Output the (X, Y) coordinate of the center of the cell containing the given text.  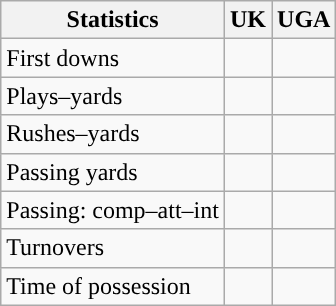
Time of possession (113, 286)
Statistics (113, 20)
Plays–yards (113, 96)
Turnovers (113, 248)
UGA (304, 20)
Passing: comp–att–int (113, 210)
UK (248, 20)
Rushes–yards (113, 134)
Passing yards (113, 172)
First downs (113, 58)
